Return [x, y] of the center of cell containing provided text 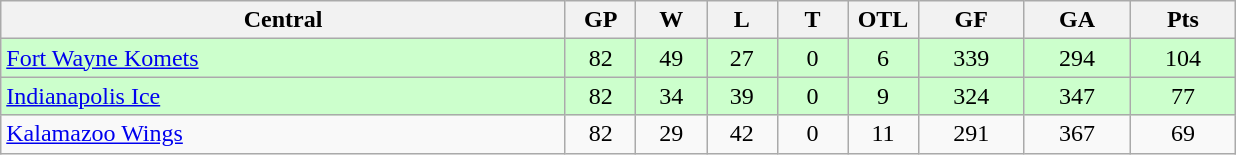
39 [742, 96]
27 [742, 58]
69 [1183, 134]
Fort Wayne Komets [284, 58]
T [812, 20]
9 [884, 96]
77 [1183, 96]
42 [742, 134]
6 [884, 58]
294 [1077, 58]
367 [1077, 134]
Pts [1183, 20]
29 [672, 134]
49 [672, 58]
11 [884, 134]
34 [672, 96]
OTL [884, 20]
Central [284, 20]
GA [1077, 20]
GF [971, 20]
Kalamazoo Wings [284, 134]
GP [600, 20]
324 [971, 96]
L [742, 20]
W [672, 20]
104 [1183, 58]
291 [971, 134]
Indianapolis Ice [284, 96]
347 [1077, 96]
339 [971, 58]
